Pinpoint the cell where the given text exists, returning its (X, Y) midpoint coordinate. 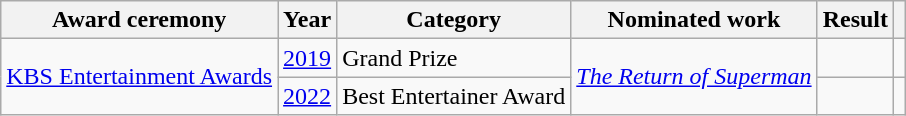
Year (308, 20)
Grand Prize (454, 58)
Best Entertainer Award (454, 96)
The Return of Superman (694, 77)
KBS Entertainment Awards (140, 77)
Category (454, 20)
2022 (308, 96)
2019 (308, 58)
Award ceremony (140, 20)
Nominated work (694, 20)
Result (855, 20)
